Locate the cell with the specified text and output its [X, Y] center coordinate. 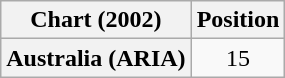
Chart (2002) [96, 20]
15 [238, 58]
Australia (ARIA) [96, 58]
Position [238, 20]
